Detect which cell encompasses the target text, then output its [X, Y] center coordinate. 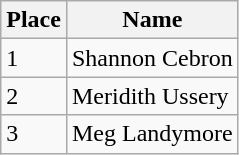
1 [34, 58]
Shannon Cebron [152, 58]
3 [34, 134]
Place [34, 20]
2 [34, 96]
Meridith Ussery [152, 96]
Meg Landymore [152, 134]
Name [152, 20]
